Identify which cell holds the provided text, then report its (X, Y) central coordinate. 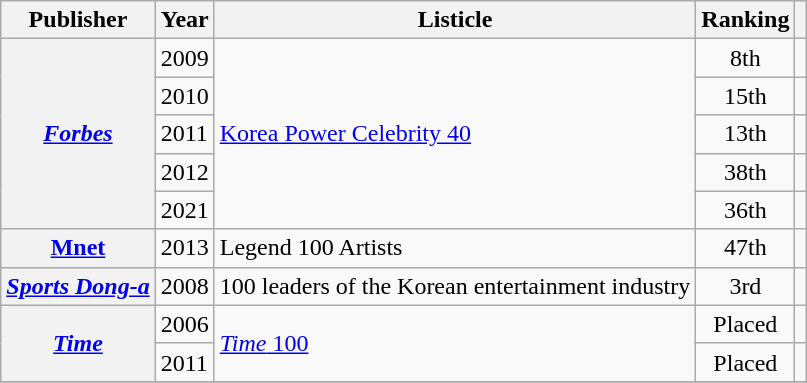
Legend 100 Artists (455, 248)
2008 (184, 286)
13th (746, 134)
Time 100 (455, 343)
Year (184, 20)
Listicle (455, 20)
Forbes (78, 134)
Ranking (746, 20)
Korea Power Celebrity 40 (455, 134)
15th (746, 96)
2009 (184, 58)
Time (78, 343)
47th (746, 248)
Mnet (78, 248)
2013 (184, 248)
Publisher (78, 20)
2021 (184, 210)
100 leaders of the Korean entertainment industry (455, 286)
2006 (184, 324)
36th (746, 210)
3rd (746, 286)
8th (746, 58)
2012 (184, 172)
Sports Dong-a (78, 286)
38th (746, 172)
2010 (184, 96)
